Capture the cell that displays the provided text and extract its [X, Y] central coordinate. 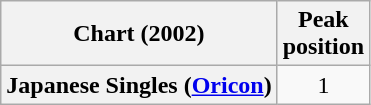
Japanese Singles (Oricon) [139, 85]
Chart (2002) [139, 34]
1 [323, 85]
Peak position [323, 34]
